Extract the (X, Y) coordinate from the center of the cell holding the provided text.  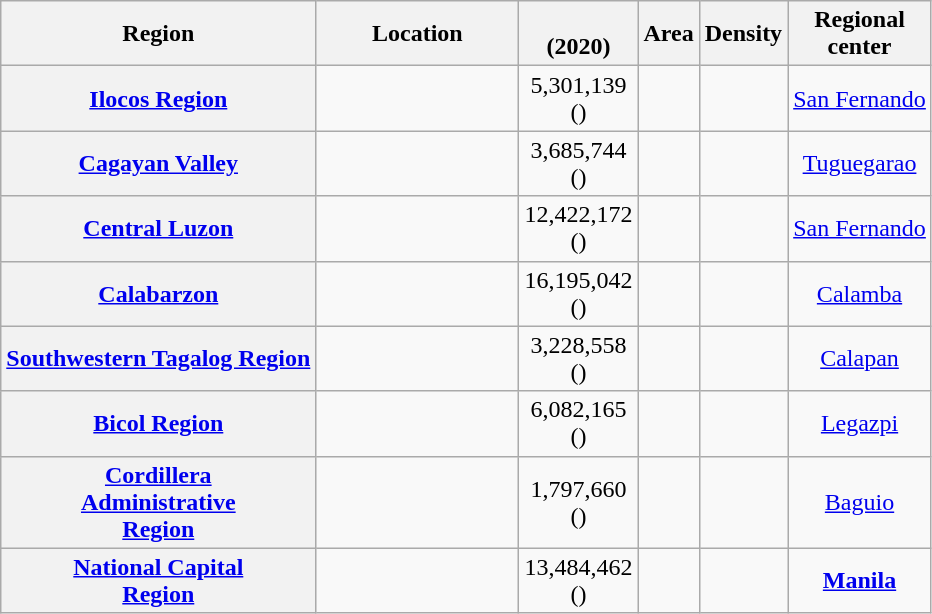
Regionalcenter (860, 34)
Region (158, 34)
Area (668, 34)
13,484,462() (578, 580)
3,685,744() (578, 164)
Density (743, 34)
Bicol Region (158, 424)
16,195,042() (578, 294)
5,301,139() (578, 98)
Calamba (860, 294)
1,797,660() (578, 502)
Manila (860, 580)
Ilocos Region (158, 98)
12,422,172() (578, 228)
(2020) (578, 34)
Calapan (860, 358)
Calabarzon (158, 294)
Tuguegarao (860, 164)
Southwestern Tagalog Region (158, 358)
Location (418, 34)
Baguio (860, 502)
National CapitalRegion (158, 580)
Legazpi (860, 424)
Cagayan Valley (158, 164)
Central Luzon (158, 228)
3,228,558() (578, 358)
6,082,165() (578, 424)
CordilleraAdministrativeRegion (158, 502)
